Locate the cell with the specified text and output its [X, Y] center coordinate. 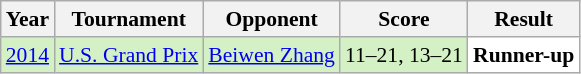
Result [524, 19]
Beiwen Zhang [272, 55]
Tournament [128, 19]
11–21, 13–21 [404, 55]
Opponent [272, 19]
Year [28, 19]
U.S. Grand Prix [128, 55]
Score [404, 19]
2014 [28, 55]
Runner-up [524, 55]
